Capture the cell that displays the provided text and extract its [x, y] central coordinate. 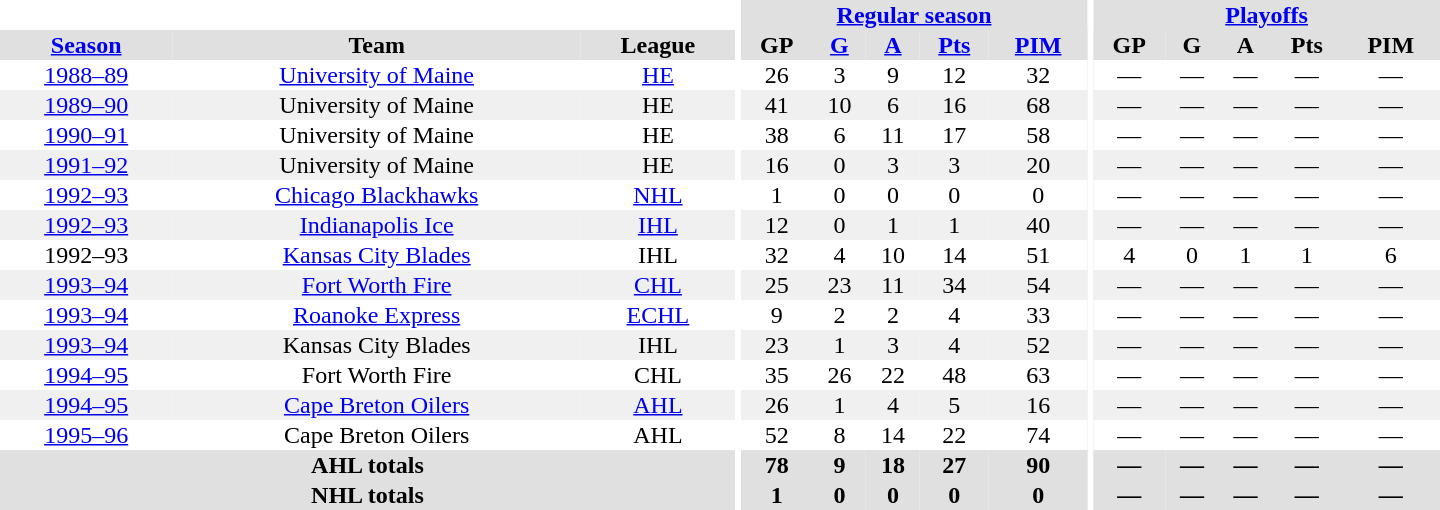
54 [1038, 285]
38 [777, 135]
8 [840, 435]
68 [1038, 105]
41 [777, 105]
25 [777, 285]
Roanoke Express [376, 315]
1995–96 [86, 435]
35 [777, 375]
63 [1038, 375]
NHL totals [368, 495]
Season [86, 45]
27 [954, 465]
AHL totals [368, 465]
Chicago Blackhawks [376, 195]
78 [777, 465]
1989–90 [86, 105]
5 [954, 405]
Playoffs [1266, 15]
NHL [658, 195]
34 [954, 285]
20 [1038, 165]
48 [954, 375]
51 [1038, 255]
1988–89 [86, 75]
74 [1038, 435]
33 [1038, 315]
58 [1038, 135]
40 [1038, 225]
18 [892, 465]
League [658, 45]
Team [376, 45]
1990–91 [86, 135]
90 [1038, 465]
17 [954, 135]
ECHL [658, 315]
Indianapolis Ice [376, 225]
1991–92 [86, 165]
Regular season [914, 15]
